Locate the cell with the specified text and output its (X, Y) center coordinate. 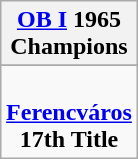
OB I 1965Champions (70, 34)
Ferencváros17th Title (70, 112)
